Capture the cell that displays the provided text and extract its [x, y] central coordinate. 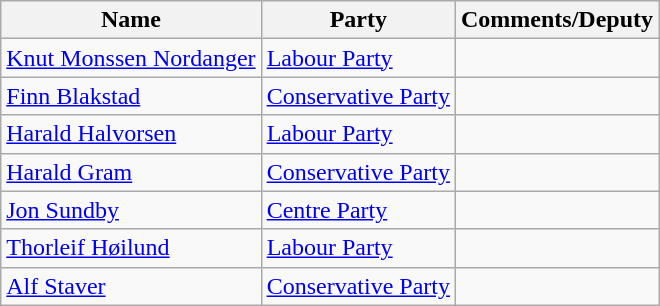
Knut Monssen Nordanger [131, 58]
Harald Halvorsen [131, 134]
Name [131, 20]
Jon Sundby [131, 210]
Alf Staver [131, 286]
Thorleif Høilund [131, 248]
Centre Party [358, 210]
Party [358, 20]
Comments/Deputy [556, 20]
Finn Blakstad [131, 96]
Harald Gram [131, 172]
